Identify which cell holds the provided text, then report its [x, y] central coordinate. 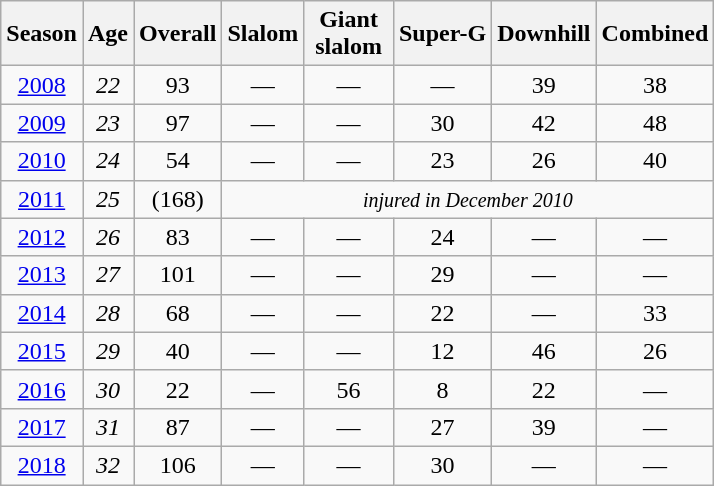
87 [178, 427]
38 [655, 85]
8 [442, 389]
54 [178, 161]
Downhill [544, 34]
2010 [42, 161]
106 [178, 465]
Slalom [263, 34]
83 [178, 237]
injured in December 2010 [468, 199]
2011 [42, 199]
68 [178, 313]
2013 [42, 275]
25 [108, 199]
2009 [42, 123]
31 [108, 427]
Super-G [442, 34]
46 [544, 351]
93 [178, 85]
12 [442, 351]
97 [178, 123]
2016 [42, 389]
Combined [655, 34]
48 [655, 123]
(168) [178, 199]
2017 [42, 427]
2018 [42, 465]
28 [108, 313]
2014 [42, 313]
101 [178, 275]
32 [108, 465]
Season [42, 34]
33 [655, 313]
2015 [42, 351]
2012 [42, 237]
42 [544, 123]
Age [108, 34]
56 [349, 389]
2008 [42, 85]
Overall [178, 34]
Giant slalom [349, 34]
